Locate the cell with the specified text and output its [x, y] center coordinate. 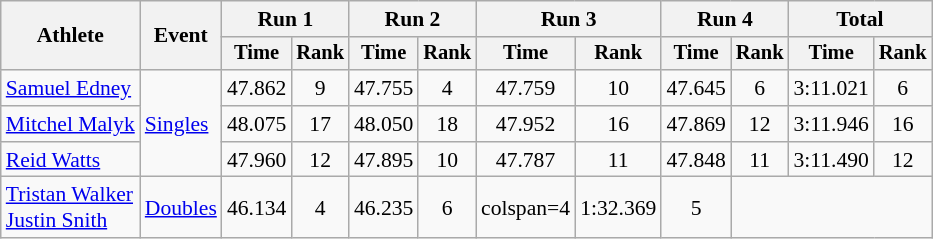
48.050 [384, 124]
Athlete [70, 36]
1:32.369 [618, 208]
47.848 [696, 160]
46.134 [256, 208]
3:11.021 [830, 88]
Run 4 [724, 19]
47.895 [384, 160]
47.755 [384, 88]
Mitchel Malyk [70, 124]
Total [860, 19]
46.235 [384, 208]
Singles [181, 124]
Samuel Edney [70, 88]
47.759 [526, 88]
colspan=4 [526, 208]
47.869 [696, 124]
9 [320, 88]
Tristan WalkerJustin Snith [70, 208]
Reid Watts [70, 160]
Run 1 [286, 19]
17 [320, 124]
Doubles [181, 208]
47.862 [256, 88]
Run 2 [412, 19]
18 [447, 124]
5 [696, 208]
Event [181, 36]
47.787 [526, 160]
47.645 [696, 88]
47.952 [526, 124]
Run 3 [568, 19]
48.075 [256, 124]
47.960 [256, 160]
3:11.946 [830, 124]
3:11.490 [830, 160]
